Provide the [x, y] coordinate of the cell's center where the given text is located.  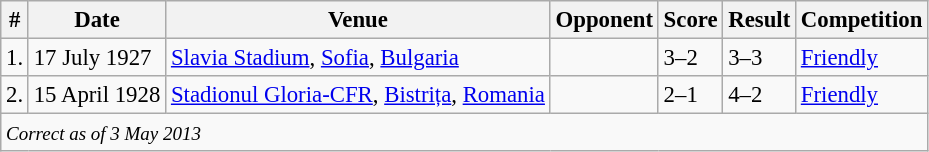
1. [15, 58]
2. [15, 95]
3–2 [690, 58]
# [15, 20]
Correct as of 3 May 2013 [464, 133]
Score [690, 20]
Date [96, 20]
2–1 [690, 95]
Slavia Stadium, Sofia, Bulgaria [358, 58]
Opponent [604, 20]
3–3 [760, 58]
Result [760, 20]
Competition [862, 20]
Venue [358, 20]
Stadionul Gloria-CFR, Bistrița, Romania [358, 95]
15 April 1928 [96, 95]
4–2 [760, 95]
17 July 1927 [96, 58]
